From the cell containing the given text, extract its center point as (X, Y) coordinate. 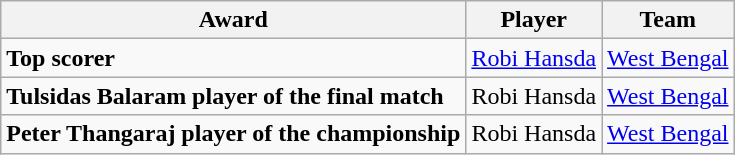
Team (668, 20)
Tulsidas Balaram player of the final match (234, 96)
Peter Thangaraj player of the championship (234, 134)
Top scorer (234, 58)
Award (234, 20)
Player (534, 20)
